Scan for the cell matching the given text and deliver its (x, y) coordinate at center. 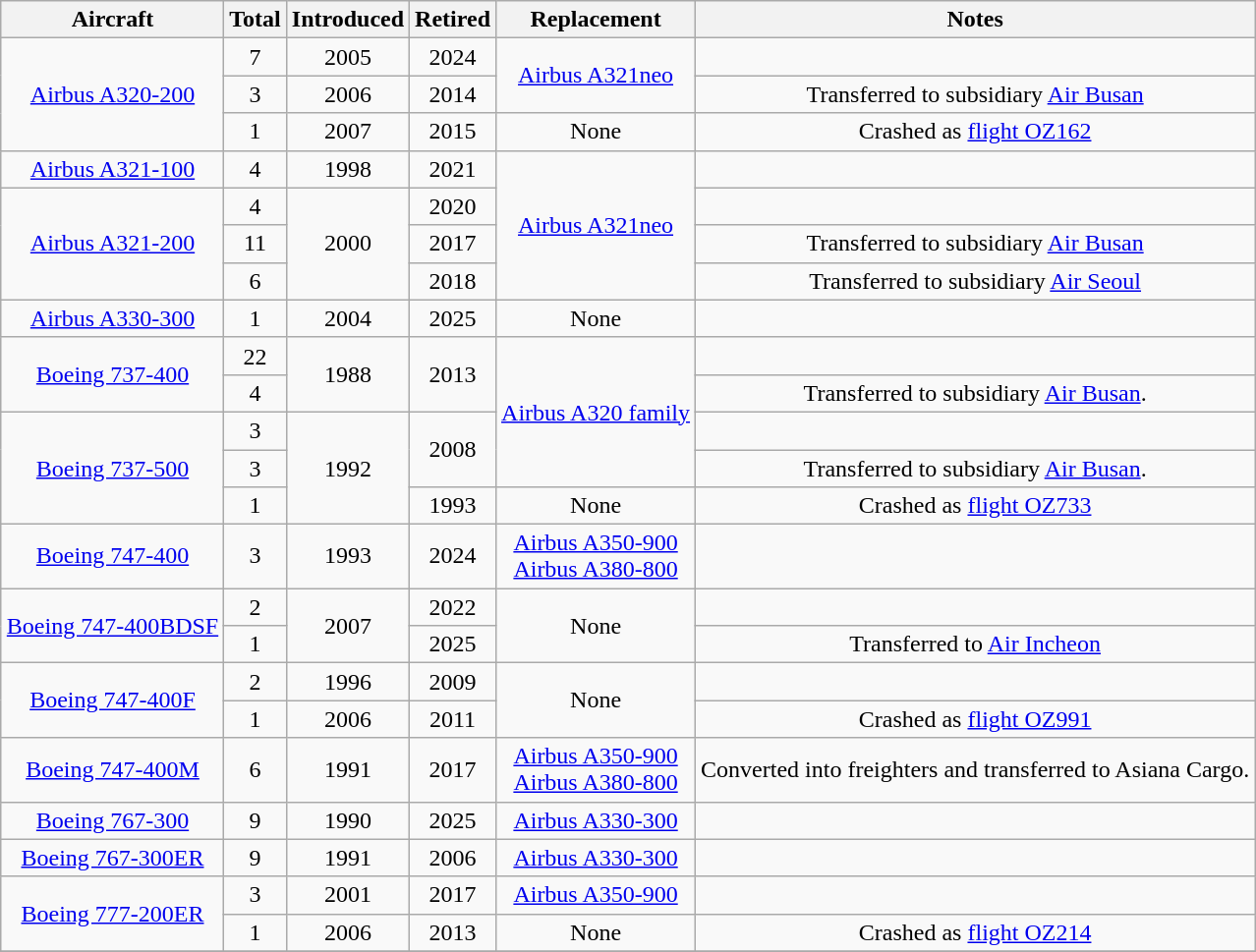
1990 (348, 820)
11 (256, 244)
Airbus A350-900 (596, 895)
Boeing 767-300ER (112, 858)
Total (256, 20)
2005 (348, 57)
Boeing 747-400 (112, 556)
Airbus A321-200 (112, 244)
Boeing 767-300 (112, 820)
Boeing 777-200ER (112, 914)
2009 (453, 682)
2001 (348, 895)
7 (256, 57)
2020 (453, 206)
Crashed as flight OZ214 (975, 932)
2004 (348, 318)
Aircraft (112, 20)
2008 (453, 449)
1988 (348, 374)
2011 (453, 719)
Retired (453, 20)
Airbus A320 family (596, 412)
1992 (348, 468)
2022 (453, 607)
Boeing 737-500 (112, 468)
Boeing 737-400 (112, 374)
Replacement (596, 20)
Crashed as flight OZ991 (975, 719)
2014 (453, 94)
2015 (453, 132)
1998 (348, 169)
Introduced (348, 20)
Boeing 747-400BDSF (112, 626)
Notes (975, 20)
Transferred to subsidiary Air Seoul (975, 281)
Boeing 747-400M (112, 770)
2021 (453, 169)
2000 (348, 244)
Crashed as flight OZ162 (975, 132)
22 (256, 356)
Converted into freighters and transferred to Asiana Cargo. (975, 770)
Airbus A321-100 (112, 169)
2018 (453, 281)
Airbus A320-200 (112, 94)
Boeing 747-400F (112, 700)
Crashed as flight OZ733 (975, 506)
Transferred to Air Incheon (975, 644)
1996 (348, 682)
